Scan for the cell matching the given text and deliver its (X, Y) coordinate at center. 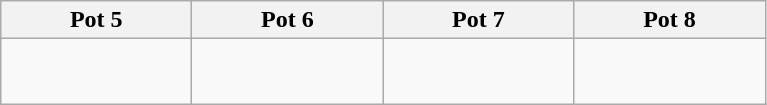
Pot 7 (478, 20)
Pot 8 (670, 20)
Pot 6 (288, 20)
Pot 5 (96, 20)
